For the text-containing cell, return its midpoint in [x, y] coordinate format. 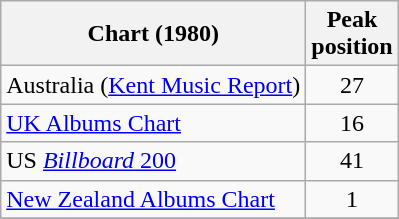
Chart (1980) [154, 34]
US Billboard 200 [154, 161]
New Zealand Albums Chart [154, 199]
Peak position [352, 34]
Australia (Kent Music Report) [154, 85]
27 [352, 85]
16 [352, 123]
1 [352, 199]
41 [352, 161]
UK Albums Chart [154, 123]
